Scan for the cell matching the given text and deliver its [X, Y] coordinate at center. 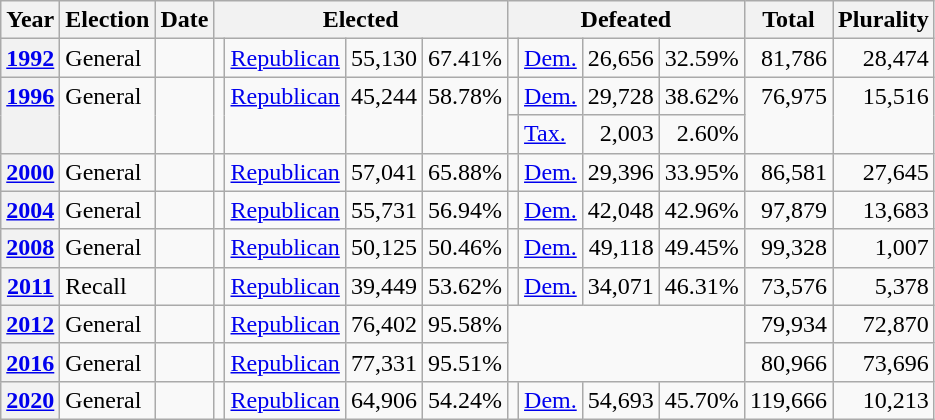
Tax. [551, 134]
55,130 [384, 58]
1992 [30, 58]
2004 [30, 210]
29,728 [620, 96]
Date [184, 20]
33.95% [702, 172]
Recall [108, 286]
26,656 [620, 58]
73,576 [788, 286]
1,007 [884, 248]
49.45% [702, 248]
Total [788, 20]
Election [108, 20]
42,048 [620, 210]
67.41% [464, 58]
99,328 [788, 248]
58.78% [464, 115]
50.46% [464, 248]
50,125 [384, 248]
2011 [30, 286]
65.88% [464, 172]
54,693 [620, 400]
76,402 [384, 324]
2016 [30, 362]
53.62% [464, 286]
42.96% [702, 210]
73,696 [884, 362]
29,396 [620, 172]
15,516 [884, 115]
95.51% [464, 362]
95.58% [464, 324]
5,378 [884, 286]
86,581 [788, 172]
97,879 [788, 210]
57,041 [384, 172]
39,449 [384, 286]
81,786 [788, 58]
2020 [30, 400]
55,731 [384, 210]
Plurality [884, 20]
28,474 [884, 58]
38.62% [702, 96]
10,213 [884, 400]
119,666 [788, 400]
2,003 [620, 134]
80,966 [788, 362]
2008 [30, 248]
45,244 [384, 115]
77,331 [384, 362]
34,071 [620, 286]
1996 [30, 115]
2012 [30, 324]
79,934 [788, 324]
2.60% [702, 134]
64,906 [384, 400]
46.31% [702, 286]
Defeated [626, 20]
45.70% [702, 400]
Elected [361, 20]
27,645 [884, 172]
2000 [30, 172]
13,683 [884, 210]
56.94% [464, 210]
Year [30, 20]
49,118 [620, 248]
54.24% [464, 400]
32.59% [702, 58]
72,870 [884, 324]
76,975 [788, 115]
